From the cell containing the given text, extract its center point as [X, Y] coordinate. 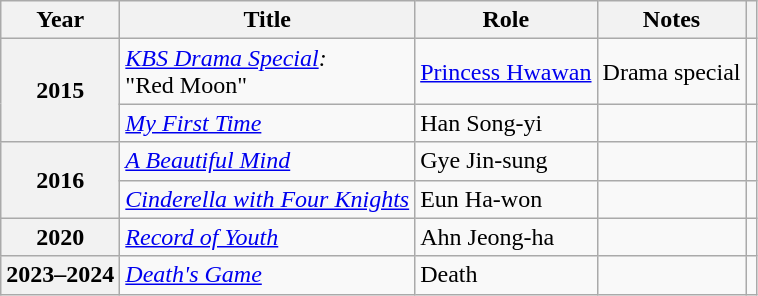
Death's Game [268, 275]
Drama special [672, 72]
Role [506, 20]
KBS Drama Special:"Red Moon" [268, 72]
Han Song-yi [506, 123]
Record of Youth [268, 237]
Cinderella with Four Knights [268, 199]
Gye Jin-sung [506, 161]
A Beautiful Mind [268, 161]
2020 [60, 237]
Death [506, 275]
Ahn Jeong-ha [506, 237]
Title [268, 20]
Eun Ha-won [506, 199]
2015 [60, 90]
Notes [672, 20]
Year [60, 20]
2016 [60, 180]
2023–2024 [60, 275]
My First Time [268, 123]
Princess Hwawan [506, 72]
